Identify which cell holds the provided text, then report its [X, Y] central coordinate. 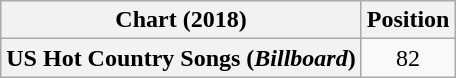
Chart (2018) [181, 20]
Position [408, 20]
82 [408, 58]
US Hot Country Songs (Billboard) [181, 58]
